Determine the (x, y) coordinate at the center of the cell enclosing the given text.  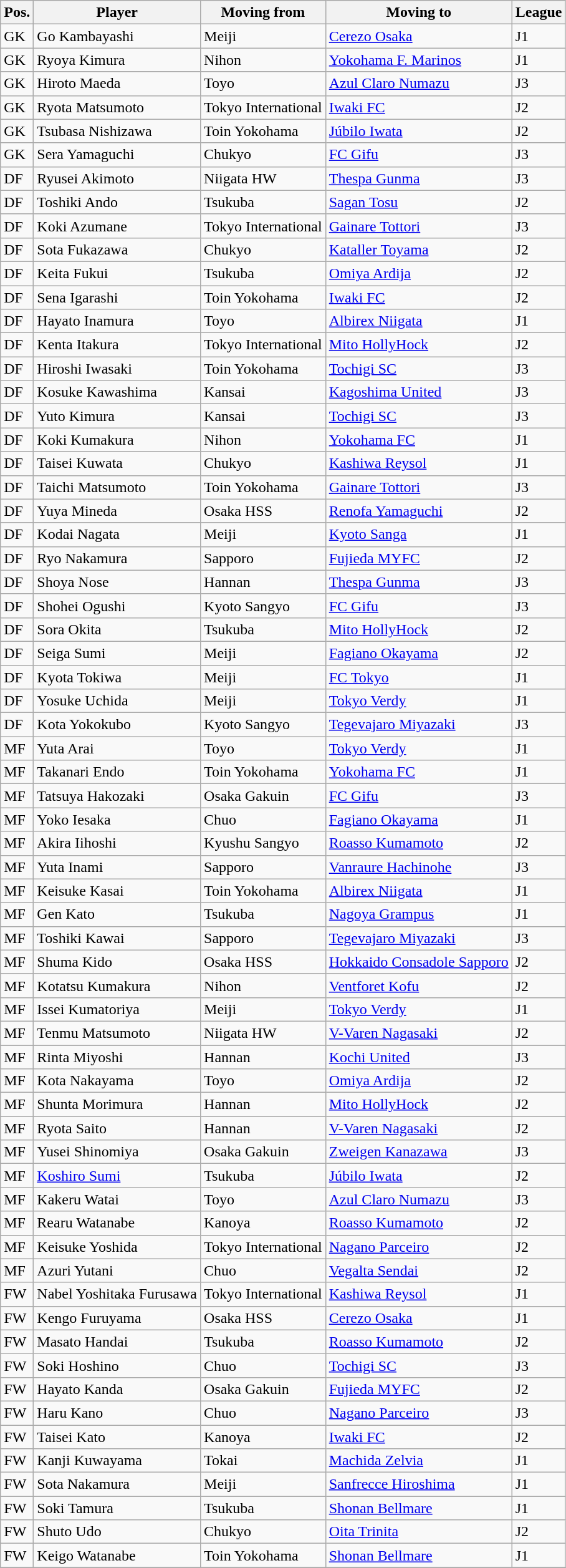
Kataller Toyama (419, 249)
Player (117, 12)
Kota Nakayama (117, 1081)
Sanfrecce Hiroshima (419, 1484)
Sera Yamaguchi (117, 155)
Sena Igarashi (117, 298)
Yuta Inami (117, 867)
Yosuke Uchida (117, 701)
Akira Iihoshi (117, 843)
Koki Azumane (117, 226)
Koki Kumakura (117, 440)
FC Tokyo (419, 677)
Ryoya Kimura (117, 60)
Zweigen Kanazawa (419, 1152)
Hiroshi Iwasaki (117, 369)
Shohei Ogushi (117, 606)
Keita Fukui (117, 273)
Shoya Nose (117, 582)
Taisei Kuwata (117, 463)
Kakeru Watai (117, 1199)
Yusei Shinomiya (117, 1152)
Moving to (419, 12)
Rearu Watanabe (117, 1223)
Tsubasa Nishizawa (117, 131)
Kochi United (419, 1057)
Shunta Morimura (117, 1105)
Toshiki Ando (117, 202)
Ryota Matsumoto (117, 107)
Sora Okita (117, 629)
Taichi Matsumoto (117, 487)
Kyoto Sanga (419, 535)
League (539, 12)
Issei Kumatoriya (117, 1009)
Kenta Itakura (117, 345)
Tenmu Matsumoto (117, 1033)
Koshiro Sumi (117, 1176)
Soki Hoshino (117, 1365)
Vanraure Hachinohe (419, 867)
Ryota Saito (117, 1128)
Yokohama F. Marinos (419, 60)
Shuto Udo (117, 1532)
Yoko Iesaka (117, 820)
Yuya Mineda (117, 511)
Shuma Kido (117, 962)
Nagoya Grampus (419, 914)
Kagoshima United (419, 392)
Kotatsu Kumakura (117, 985)
Keigo Watanabe (117, 1556)
Hayato Inamura (117, 321)
Kanji Kuwayama (117, 1461)
Ventforet Kofu (419, 985)
Masato Handai (117, 1342)
Hayato Kanda (117, 1389)
Oita Trinita (419, 1532)
Ryo Nakamura (117, 558)
Ryusei Akimoto (117, 178)
Toshiki Kawai (117, 938)
Azuri Yutani (117, 1270)
Pos. (17, 12)
Gen Kato (117, 914)
Moving from (263, 12)
Takanari Endo (117, 772)
Tatsuya Hakozaki (117, 796)
Tokai (263, 1461)
Keisuke Yoshida (117, 1247)
Yuta Arai (117, 748)
Hokkaido Consadole Sapporo (419, 962)
Hiroto Maeda (117, 84)
Kyushu Sangyo (263, 843)
Nabel Yoshitaka Furusawa (117, 1294)
Haru Kano (117, 1413)
Sagan Tosu (419, 202)
Sota Nakamura (117, 1484)
Yuto Kimura (117, 416)
Vegalta Sendai (419, 1270)
Rinta Miyoshi (117, 1057)
Kota Yokokubo (117, 725)
Kodai Nagata (117, 535)
Machida Zelvia (419, 1461)
Go Kambayashi (117, 36)
Seiga Sumi (117, 653)
Kengo Furuyama (117, 1318)
Taisei Kato (117, 1436)
Keisuke Kasai (117, 891)
Kosuke Kawashima (117, 392)
Renofa Yamaguchi (419, 511)
Kyota Tokiwa (117, 677)
Soki Tamura (117, 1508)
Sota Fukazawa (117, 249)
